For the text-containing cell, return its midpoint in (x, y) coordinate format. 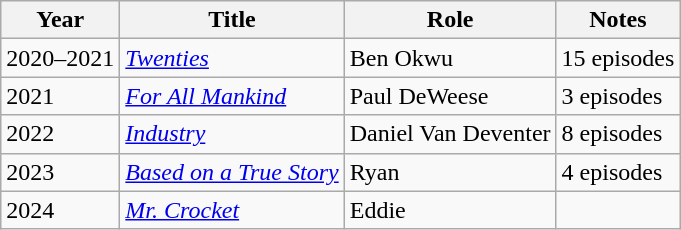
Based on a True Story (232, 172)
Industry (232, 134)
Year (60, 20)
2023 (60, 172)
2020–2021 (60, 58)
Ben Okwu (450, 58)
8 episodes (618, 134)
For All Mankind (232, 96)
Mr. Crocket (232, 210)
4 episodes (618, 172)
2022 (60, 134)
Daniel Van Deventer (450, 134)
Role (450, 20)
Ryan (450, 172)
15 episodes (618, 58)
Eddie (450, 210)
Notes (618, 20)
Paul DeWeese (450, 96)
2021 (60, 96)
Title (232, 20)
2024 (60, 210)
Twenties (232, 58)
3 episodes (618, 96)
